Determine the (X, Y) coordinate at the center of the cell enclosing the given text.  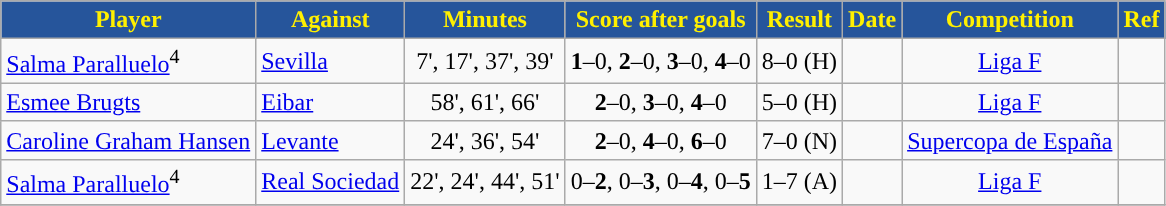
8–0 (H) (799, 62)
Supercopa de España (1010, 140)
Levante (330, 140)
Esmee Brugts (128, 102)
Minutes (485, 20)
2–0, 4–0, 6–0 (660, 140)
1–7 (A) (799, 182)
Real Sociedad (330, 182)
22', 24', 44', 51' (485, 182)
Sevilla (330, 62)
Against (330, 20)
Eibar (330, 102)
Date (872, 20)
24', 36', 54' (485, 140)
0–2, 0–3, 0–4, 0–5 (660, 182)
Score after goals (660, 20)
58', 61', 66' (485, 102)
2–0, 3–0, 4–0 (660, 102)
Ref (1142, 20)
7–0 (N) (799, 140)
5–0 (H) (799, 102)
1–0, 2–0, 3–0, 4–0 (660, 62)
Player (128, 20)
Result (799, 20)
Caroline Graham Hansen (128, 140)
7', 17', 37', 39' (485, 62)
Competition (1010, 20)
